Capture the cell that displays the provided text and extract its [X, Y] central coordinate. 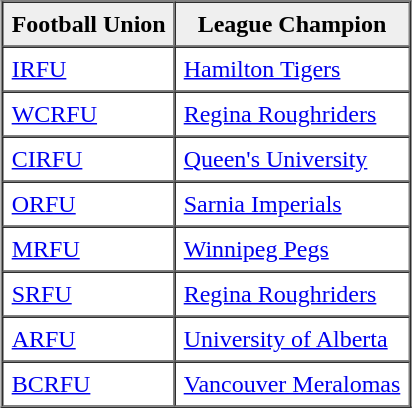
IRFU [89, 68]
University of Alberta [292, 338]
MRFU [89, 248]
WCRFU [89, 114]
Football Union [89, 24]
Hamilton Tigers [292, 68]
Vancouver Meralomas [292, 384]
ARFU [89, 338]
CIRFU [89, 158]
SRFU [89, 294]
BCRFU [89, 384]
League Champion [292, 24]
Queen's University [292, 158]
ORFU [89, 204]
Sarnia Imperials [292, 204]
Winnipeg Pegs [292, 248]
